Return the [x, y] coordinate for the center point of the cell that contains the specified text.  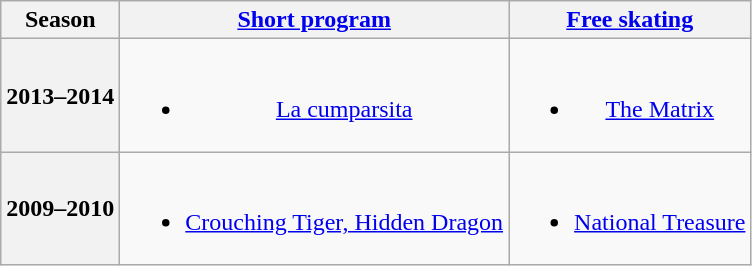
National Treasure [630, 208]
Short program [314, 20]
2013–2014 [60, 96]
Crouching Tiger, Hidden Dragon [314, 208]
2009–2010 [60, 208]
La cumparsita [314, 96]
The Matrix [630, 96]
Season [60, 20]
Free skating [630, 20]
